Scan for the cell matching the given text and deliver its (X, Y) coordinate at center. 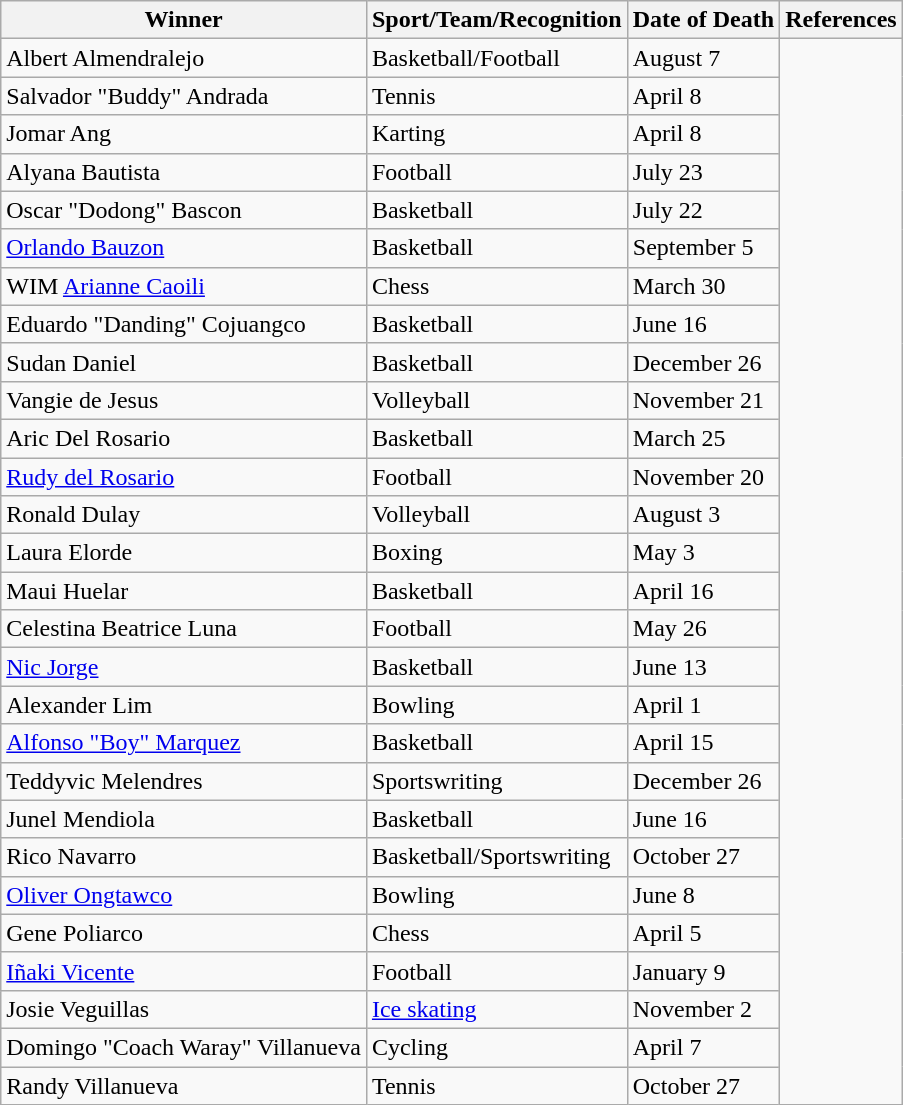
Junel Mendiola (184, 819)
Albert Almendralejo (184, 58)
Domingo "Coach Waray" Villanueva (184, 1047)
Date of Death (703, 20)
Jomar Ang (184, 134)
November 2 (703, 1009)
April 1 (703, 705)
Alyana Bautista (184, 172)
March 30 (703, 286)
July 22 (703, 210)
Rico Navarro (184, 857)
April 16 (703, 591)
Aric Del Rosario (184, 438)
Sport/Team/Recognition (496, 20)
September 5 (703, 248)
WIM Arianne Caoili (184, 286)
August 3 (703, 515)
Karting (496, 134)
Laura Elorde (184, 553)
Alexander Lim (184, 705)
Orlando Bauzon (184, 248)
July 23 (703, 172)
Nic Jorge (184, 667)
April 7 (703, 1047)
Basketball/Football (496, 58)
Basketball/Sportswriting (496, 857)
Winner (184, 20)
Ronald Dulay (184, 515)
June 13 (703, 667)
May 26 (703, 629)
Vangie de Jesus (184, 400)
April 5 (703, 933)
March 25 (703, 438)
Randy Villanueva (184, 1085)
May 3 (703, 553)
June 8 (703, 895)
Sportswriting (496, 781)
Teddyvic Melendres (184, 781)
Boxing (496, 553)
Cycling (496, 1047)
Ice skating (496, 1009)
Eduardo "Danding" Cojuangco (184, 324)
November 20 (703, 477)
Salvador "Buddy" Andrada (184, 96)
Sudan Daniel (184, 362)
Celestina Beatrice Luna (184, 629)
Alfonso "Boy" Marquez (184, 743)
January 9 (703, 971)
References (842, 20)
Josie Veguillas (184, 1009)
Rudy del Rosario (184, 477)
April 15 (703, 743)
November 21 (703, 400)
Gene Poliarco (184, 933)
Iñaki Vicente (184, 971)
Oscar "Dodong" Bascon (184, 210)
Maui Huelar (184, 591)
August 7 (703, 58)
Oliver Ongtawco (184, 895)
